Provide the [x, y] coordinate of the cell's center where the given text is located.  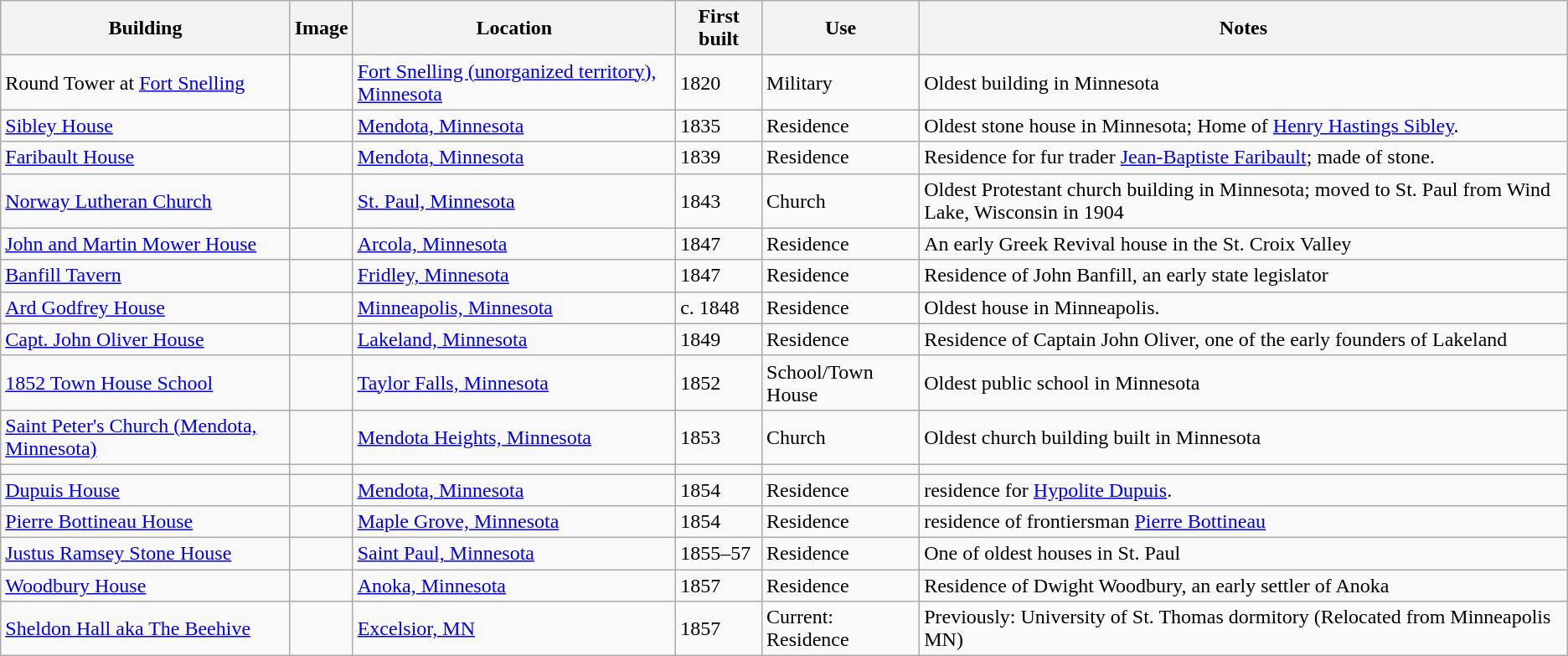
Banfill Tavern [146, 276]
First built [719, 28]
St. Paul, Minnesota [514, 201]
Round Tower at Fort Snelling [146, 82]
Saint Paul, Minnesota [514, 554]
residence of frontiersman Pierre Bottineau [1244, 522]
Building [146, 28]
Arcola, Minnesota [514, 244]
Faribault House [146, 158]
1852 Town House School [146, 382]
Anoka, Minnesota [514, 586]
Norway Lutheran Church [146, 201]
Fort Snelling (unorganized territory), Minnesota [514, 82]
Lakeland, Minnesota [514, 339]
Oldest building in Minnesota [1244, 82]
Notes [1244, 28]
1839 [719, 158]
John and Martin Mower House [146, 244]
Fridley, Minnesota [514, 276]
1843 [719, 201]
1835 [719, 126]
1853 [719, 437]
School/Town House [841, 382]
Use [841, 28]
Current: Residence [841, 628]
Image [322, 28]
1849 [719, 339]
1852 [719, 382]
Excelsior, MN [514, 628]
Sheldon Hall aka The Beehive [146, 628]
Military [841, 82]
Residence of Captain John Oliver, one of the early founders of Lakeland [1244, 339]
Justus Ramsey Stone House [146, 554]
Residence for fur trader Jean-Baptiste Faribault; made of stone. [1244, 158]
Pierre Bottineau House [146, 522]
Residence of John Banfill, an early state legislator [1244, 276]
One of oldest houses in St. Paul [1244, 554]
Oldest stone house in Minnesota; Home of Henry Hastings Sibley. [1244, 126]
Saint Peter's Church (Mendota, Minnesota) [146, 437]
Location [514, 28]
Dupuis House [146, 490]
Ard Godfrey House [146, 307]
Previously: University of St. Thomas dormitory (Relocated from Minneapolis MN) [1244, 628]
1855–57 [719, 554]
Oldest house in Minneapolis. [1244, 307]
Mendota Heights, Minnesota [514, 437]
Sibley House [146, 126]
Oldest Protestant church building in Minnesota; moved to St. Paul from Wind Lake, Wisconsin in 1904 [1244, 201]
Minneapolis, Minnesota [514, 307]
residence for Hypolite Dupuis. [1244, 490]
An early Greek Revival house in the St. Croix Valley [1244, 244]
Taylor Falls, Minnesota [514, 382]
c. 1848 [719, 307]
Residence of Dwight Woodbury, an early settler of Anoka [1244, 586]
Oldest church building built in Minnesota [1244, 437]
Maple Grove, Minnesota [514, 522]
Capt. John Oliver House [146, 339]
Woodbury House [146, 586]
1820 [719, 82]
Oldest public school in Minnesota [1244, 382]
